Capture the cell that displays the provided text and extract its [x, y] central coordinate. 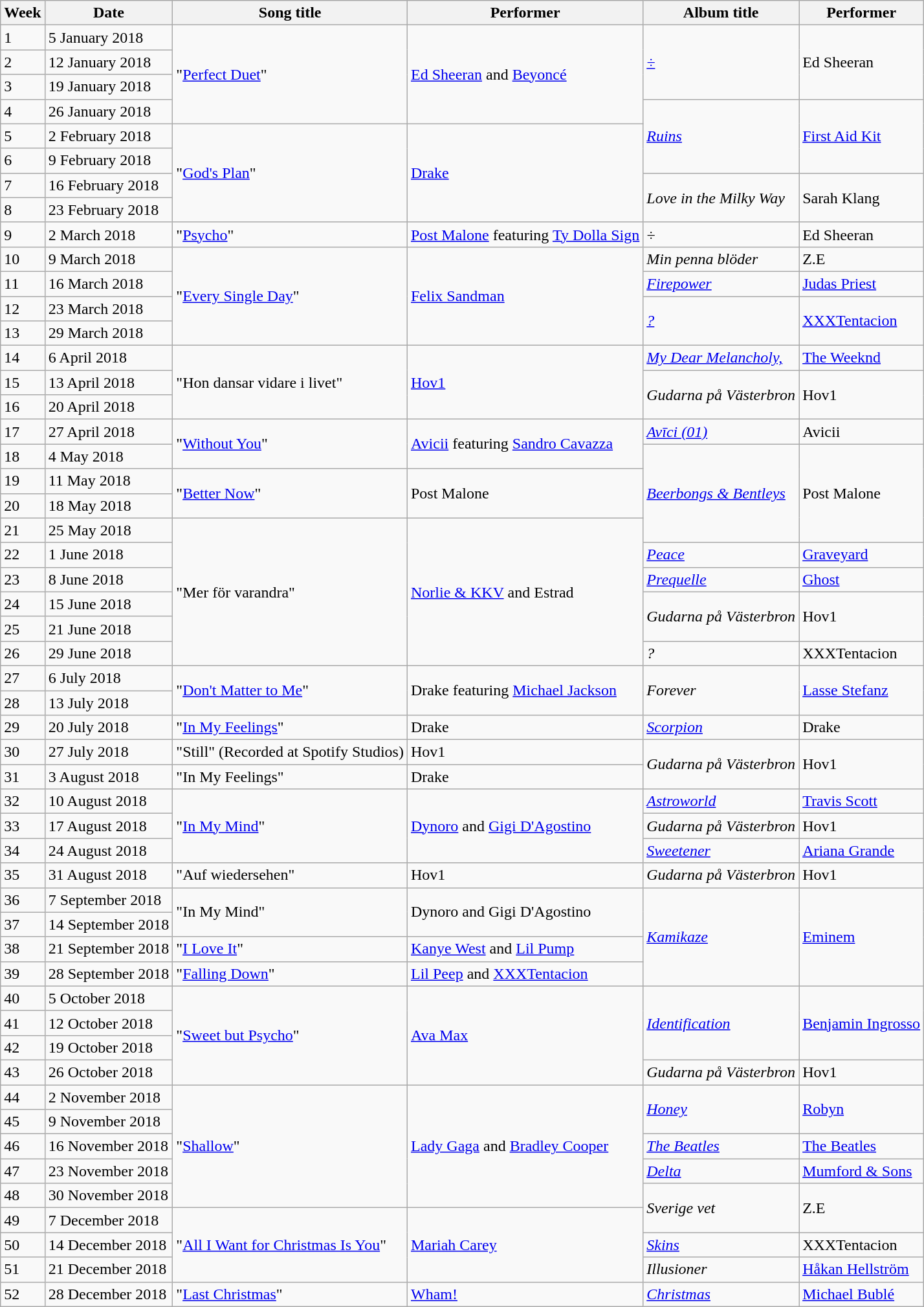
19 October 2018 [109, 1047]
2 February 2018 [109, 136]
42 [23, 1047]
12 [23, 309]
9 March 2018 [109, 259]
Ruins [721, 136]
19 January 2018 [109, 87]
5 January 2018 [109, 38]
44 [23, 1097]
Michael Bublé [862, 1294]
26 January 2018 [109, 111]
46 [23, 1146]
2 [23, 62]
Song title [290, 13]
49 [23, 1220]
2 March 2018 [109, 234]
Min penna blöder [721, 259]
39 [23, 974]
16 February 2018 [109, 185]
Travis Scott [862, 801]
50 [23, 1245]
Christmas [721, 1294]
23 February 2018 [109, 210]
20 July 2018 [109, 728]
24 [23, 604]
28 December 2018 [109, 1294]
16 [23, 407]
6 [23, 161]
34 [23, 851]
14 September 2018 [109, 924]
11 May 2018 [109, 481]
Mumford & Sons [862, 1171]
Avīci (01) [721, 432]
Ghost [862, 579]
Astroworld [721, 801]
"Last Christmas" [290, 1294]
13 [23, 333]
Date [109, 13]
"Every Single Day" [290, 296]
"I Love It" [290, 949]
7 September 2018 [109, 900]
Drake featuring Michael Jackson [525, 690]
27 [23, 678]
Robyn [862, 1110]
Kamikaze [721, 937]
7 [23, 185]
18 May 2018 [109, 506]
25 May 2018 [109, 530]
3 August 2018 [109, 777]
Avicii [862, 432]
16 November 2018 [109, 1146]
13 April 2018 [109, 383]
14 December 2018 [109, 1245]
33 [23, 826]
32 [23, 801]
The Weeknd [862, 358]
"Don't Matter to Me" [290, 690]
"Sweet but Psycho" [290, 1035]
28 [23, 702]
18 [23, 456]
Sverige vet [721, 1208]
51 [23, 1269]
12 October 2018 [109, 1023]
6 July 2018 [109, 678]
23 November 2018 [109, 1171]
"God's Plan" [290, 173]
9 November 2018 [109, 1122]
11 [23, 284]
24 August 2018 [109, 851]
Skins [721, 1245]
"Shallow" [290, 1146]
Håkan Hellström [862, 1269]
23 [23, 579]
Lil Peep and XXXTentacion [525, 974]
Love in the Milky Way [721, 197]
8 [23, 210]
"Falling Down" [290, 974]
1 [23, 38]
Sweetener [721, 851]
1 June 2018 [109, 555]
7 December 2018 [109, 1220]
Album title [721, 13]
Ed Sheeran and Beyoncé [525, 74]
Avicii featuring Sandro Cavazza [525, 444]
Identification [721, 1023]
15 June 2018 [109, 604]
Judas Priest [862, 284]
20 April 2018 [109, 407]
Firepower [721, 284]
Honey [721, 1110]
45 [23, 1122]
19 [23, 481]
Prequelle [721, 579]
12 January 2018 [109, 62]
Benjamin Ingrosso [862, 1023]
"Hon dansar vidare i livet" [290, 383]
27 April 2018 [109, 432]
29 [23, 728]
15 [23, 383]
"Psycho" [290, 234]
5 October 2018 [109, 998]
29 March 2018 [109, 333]
Lasse Stefanz [862, 690]
Mariah Carey [525, 1245]
"Mer för varandra" [290, 592]
16 March 2018 [109, 284]
21 December 2018 [109, 1269]
"Without You" [290, 444]
Beerbongs & Bentleys [721, 493]
21 June 2018 [109, 629]
Graveyard [862, 555]
38 [23, 949]
30 [23, 752]
17 [23, 432]
4 May 2018 [109, 456]
Ariana Grande [862, 851]
"All I Want for Christmas Is You" [290, 1245]
"Better Now" [290, 493]
Illusioner [721, 1269]
10 [23, 259]
52 [23, 1294]
20 [23, 506]
Kanye West and Lil Pump [525, 949]
26 [23, 653]
17 August 2018 [109, 826]
9 February 2018 [109, 161]
27 July 2018 [109, 752]
36 [23, 900]
22 [23, 555]
Norlie & KKV and Estrad [525, 592]
2 November 2018 [109, 1097]
Wham! [525, 1294]
23 March 2018 [109, 309]
26 October 2018 [109, 1072]
9 [23, 234]
Week [23, 13]
Peace [721, 555]
5 [23, 136]
3 [23, 87]
4 [23, 111]
41 [23, 1023]
"Still" (Recorded at Spotify Studios) [290, 752]
My Dear Melancholy, [721, 358]
13 July 2018 [109, 702]
Ava Max [525, 1035]
28 September 2018 [109, 974]
43 [23, 1072]
Forever [721, 690]
47 [23, 1171]
31 [23, 777]
Lady Gaga and Bradley Cooper [525, 1146]
"Auf wiedersehen" [290, 875]
37 [23, 924]
21 [23, 530]
10 August 2018 [109, 801]
8 June 2018 [109, 579]
48 [23, 1196]
Eminem [862, 937]
40 [23, 998]
35 [23, 875]
29 June 2018 [109, 653]
14 [23, 358]
First Aid Kit [862, 136]
"Perfect Duet" [290, 74]
30 November 2018 [109, 1196]
21 September 2018 [109, 949]
Sarah Klang [862, 197]
6 April 2018 [109, 358]
31 August 2018 [109, 875]
Delta [721, 1171]
Felix Sandman [525, 296]
25 [23, 629]
Post Malone featuring Ty Dolla Sign [525, 234]
Scorpion [721, 728]
